Detect which cell encompasses the target text, then output its (X, Y) center coordinate. 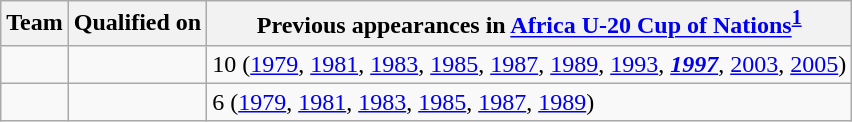
Qualified on (137, 24)
10 (1979, 1981, 1983, 1985, 1987, 1989, 1993, 1997, 2003, 2005) (530, 64)
6 (1979, 1981, 1983, 1985, 1987, 1989) (530, 102)
Previous appearances in Africa U-20 Cup of Nations1 (530, 24)
Team (35, 24)
